Return the (x, y) coordinate for the center point of the cell that contains the specified text.  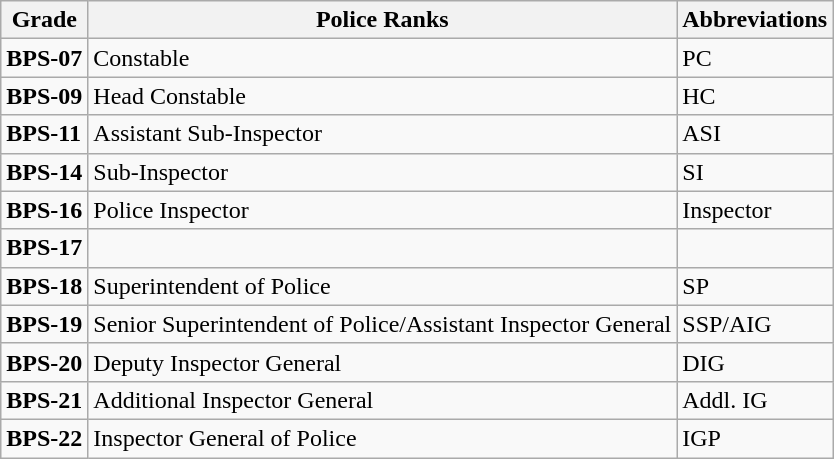
BPS-18 (44, 286)
Police Ranks (382, 20)
Additional Inspector General (382, 400)
Constable (382, 58)
Head Constable (382, 96)
BPS-19 (44, 324)
SSP/AIG (755, 324)
Inspector General of Police (382, 438)
HC (755, 96)
BPS-07 (44, 58)
SI (755, 172)
ASI (755, 134)
PC (755, 58)
DIG (755, 362)
BPS-20 (44, 362)
BPS-14 (44, 172)
BPS-16 (44, 210)
Assistant Sub-Inspector (382, 134)
Abbreviations (755, 20)
BPS-17 (44, 248)
IGP (755, 438)
SP (755, 286)
Grade (44, 20)
Addl. IG (755, 400)
Sub-Inspector (382, 172)
Senior Superintendent of Police/Assistant Inspector General (382, 324)
BPS-11 (44, 134)
Superintendent of Police (382, 286)
BPS-21 (44, 400)
BPS-09 (44, 96)
Inspector (755, 210)
Police Inspector (382, 210)
Deputy Inspector General (382, 362)
BPS-22 (44, 438)
